Scan for the cell matching the given text and deliver its [x, y] coordinate at center. 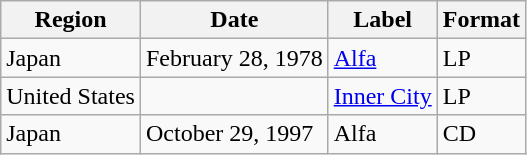
Region [71, 20]
Label [382, 20]
CD [481, 134]
United States [71, 96]
Format [481, 20]
Inner City [382, 96]
October 29, 1997 [234, 134]
Date [234, 20]
February 28, 1978 [234, 58]
